For the text-containing cell, return its midpoint in [x, y] coordinate format. 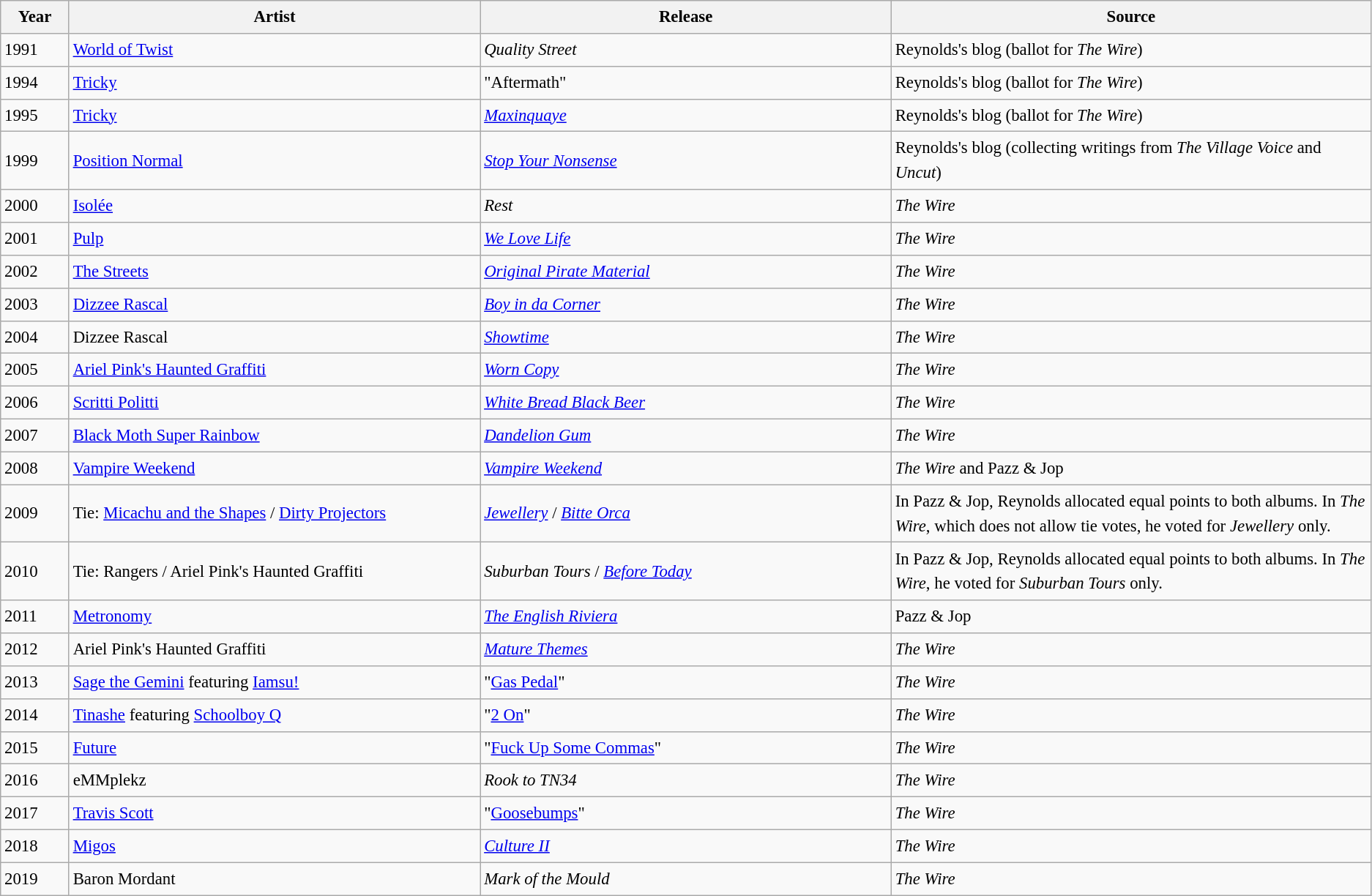
eMMplekz [275, 780]
Mature Themes [686, 650]
Original Pirate Material [686, 272]
In Pazz & Jop, Reynolds allocated equal points to both albums. In The Wire, he voted for Suburban Tours only. [1130, 571]
"Aftermath" [686, 83]
Scritti Politti [275, 403]
Tie: Rangers / Ariel Pink's Haunted Graffiti [275, 571]
In Pazz & Jop, Reynolds allocated equal points to both albums. In The Wire, which does not allow tie votes, he voted for Jewellery only. [1130, 514]
2003 [35, 305]
2015 [35, 748]
Isolée [275, 206]
World of Twist [275, 50]
We Love Life [686, 239]
The English Riviera [686, 616]
Release [686, 18]
White Bread Black Beer [686, 403]
2005 [35, 370]
Baron Mordant [275, 878]
Rook to TN34 [686, 780]
Future [275, 748]
2013 [35, 682]
Metronomy [275, 616]
Quality Street [686, 50]
2000 [35, 206]
The Streets [275, 272]
Pulp [275, 239]
Dandelion Gum [686, 436]
Tie: Micachu and the Shapes / Dirty Projectors [275, 514]
Worn Copy [686, 370]
Suburban Tours / Before Today [686, 571]
2012 [35, 650]
Stop Your Nonsense [686, 161]
2019 [35, 878]
Pazz & Jop [1130, 616]
2004 [35, 337]
2002 [35, 272]
2014 [35, 716]
Mark of the Mould [686, 878]
Black Moth Super Rainbow [275, 436]
Boy in da Corner [686, 305]
1999 [35, 161]
Rest [686, 206]
2018 [35, 846]
Tinashe featuring Schoolboy Q [275, 716]
2001 [35, 239]
Travis Scott [275, 814]
2011 [35, 616]
Culture II [686, 846]
2010 [35, 571]
Reynolds's blog (collecting writings from The Village Voice and Uncut) [1130, 161]
Showtime [686, 337]
1991 [35, 50]
2006 [35, 403]
Maxinquaye [686, 116]
2009 [35, 514]
Year [35, 18]
Source [1130, 18]
"Fuck Up Some Commas" [686, 748]
"2 On" [686, 716]
2017 [35, 814]
2016 [35, 780]
2007 [35, 436]
Migos [275, 846]
1995 [35, 116]
"Goosebumps" [686, 814]
Position Normal [275, 161]
Artist [275, 18]
1994 [35, 83]
The Wire and Pazz & Jop [1130, 468]
Sage the Gemini featuring Iamsu! [275, 682]
2008 [35, 468]
"Gas Pedal" [686, 682]
Jewellery / Bitte Orca [686, 514]
